Identify which cell holds the provided text, then report its (x, y) central coordinate. 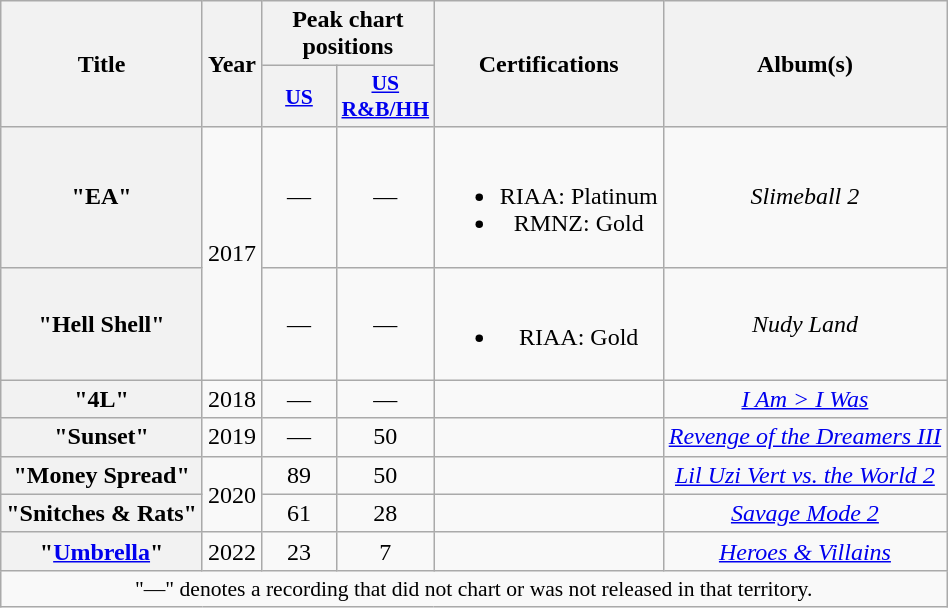
Year (232, 64)
"Money Spread" (102, 475)
89 (300, 475)
US (300, 96)
"Umbrella" (102, 551)
28 (385, 513)
Peak chart positions (348, 34)
RIAA: Gold (548, 324)
"Snitches & Rats" (102, 513)
Heroes & Villains (804, 551)
USR&B/HH (385, 96)
Title (102, 64)
2017 (232, 254)
7 (385, 551)
61 (300, 513)
Savage Mode 2 (804, 513)
Certifications (548, 64)
"4L" (102, 399)
"EA" (102, 197)
Revenge of the Dreamers III (804, 437)
2020 (232, 494)
"—" denotes a recording that did not chart or was not released in that territory. (474, 588)
Nudy Land (804, 324)
2022 (232, 551)
RIAA: PlatinumRMNZ: Gold (548, 197)
I Am > I Was (804, 399)
2019 (232, 437)
Album(s) (804, 64)
Slimeball 2 (804, 197)
"Hell Shell" (102, 324)
23 (300, 551)
Lil Uzi Vert vs. the World 2 (804, 475)
"Sunset" (102, 437)
2018 (232, 399)
